Pinpoint the cell where the given text exists, returning its (X, Y) midpoint coordinate. 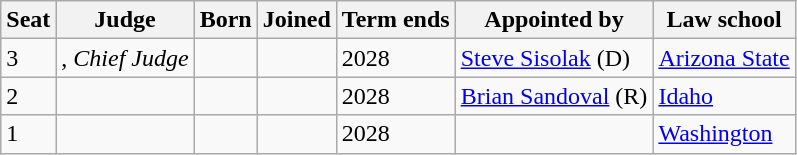
Judge (125, 20)
3 (28, 58)
Idaho (724, 96)
Law school (724, 20)
Term ends (396, 20)
Steve Sisolak (D) (554, 58)
2 (28, 96)
Arizona State (724, 58)
Born (226, 20)
, Chief Judge (125, 58)
Appointed by (554, 20)
Seat (28, 20)
1 (28, 134)
Brian Sandoval (R) (554, 96)
Washington (724, 134)
Joined (296, 20)
